Output the (X, Y) coordinate of the center of the cell containing the given text.  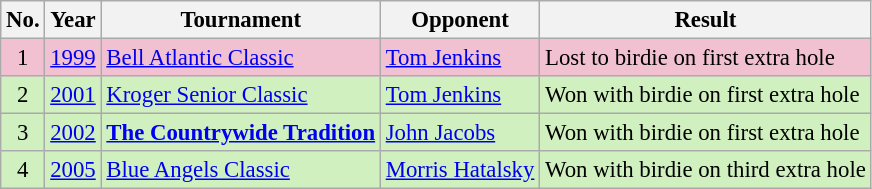
1 (23, 58)
2 (23, 95)
Bell Atlantic Classic (240, 58)
4 (23, 170)
Lost to birdie on first extra hole (706, 58)
Tournament (240, 20)
Morris Hatalsky (460, 170)
John Jacobs (460, 133)
Blue Angels Classic (240, 170)
Opponent (460, 20)
1999 (73, 58)
Result (706, 20)
No. (23, 20)
2001 (73, 95)
The Countrywide Tradition (240, 133)
Kroger Senior Classic (240, 95)
Year (73, 20)
Won with birdie on third extra hole (706, 170)
3 (23, 133)
2002 (73, 133)
2005 (73, 170)
